Extract the (x, y) coordinate from the center of the cell holding the provided text.  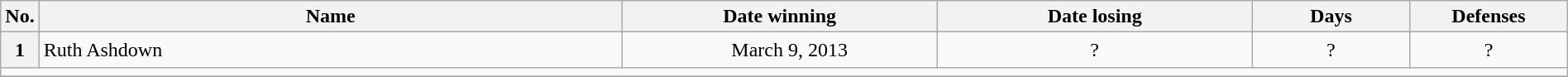
1 (20, 50)
Days (1331, 17)
Date losing (1095, 17)
Ruth Ashdown (331, 50)
No. (20, 17)
March 9, 2013 (779, 50)
Name (331, 17)
Date winning (779, 17)
Defenses (1489, 17)
